Output the [X, Y] coordinate of the center of the cell containing the given text.  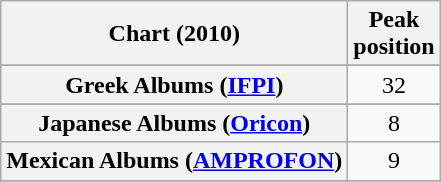
Peak position [394, 34]
Mexican Albums (AMPROFON) [174, 161]
Japanese Albums (Oricon) [174, 123]
32 [394, 85]
8 [394, 123]
Greek Albums (IFPI) [174, 85]
Chart (2010) [174, 34]
9 [394, 161]
